Scan for the cell matching the given text and deliver its (x, y) coordinate at center. 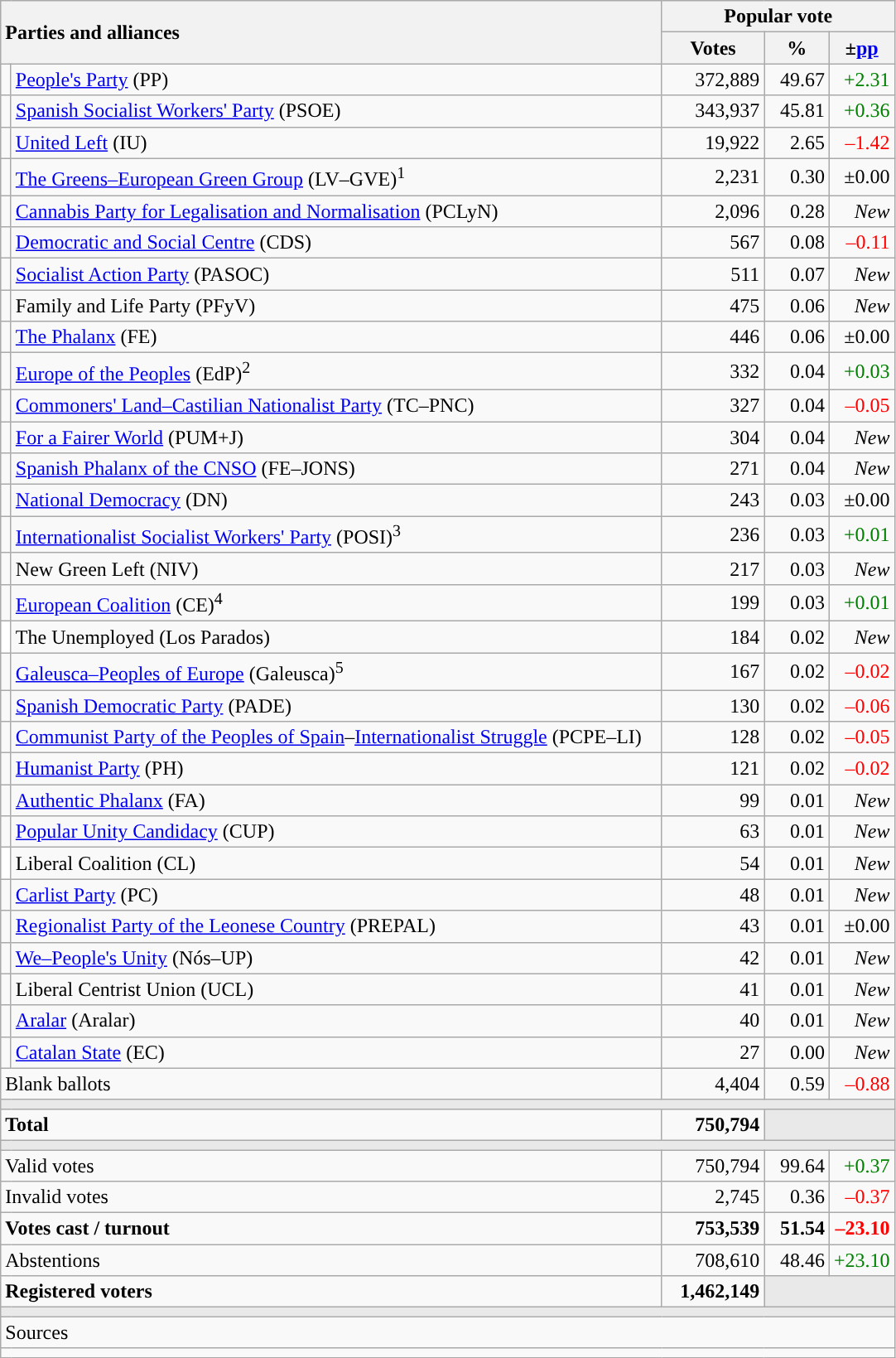
4,404 (713, 1084)
–1.42 (861, 143)
Blank ballots (331, 1084)
–0.88 (861, 1084)
41 (713, 989)
–0.11 (861, 243)
% (797, 48)
2,745 (713, 1197)
Aralar (Aralar) (336, 1021)
Family and Life Party (PFyV) (336, 306)
446 (713, 337)
243 (713, 500)
Total (331, 1124)
167 (713, 671)
51.54 (797, 1229)
0.08 (797, 243)
42 (713, 958)
304 (713, 437)
Spanish Phalanx of the CNSO (FE–JONS) (336, 469)
40 (713, 1021)
372,889 (713, 80)
Votes cast / turnout (331, 1229)
Abstentions (331, 1260)
Socialist Action Party (PASOC) (336, 274)
2,231 (713, 177)
Valid votes (331, 1166)
63 (713, 832)
Spanish Democratic Party (PADE) (336, 706)
54 (713, 863)
Commoners' Land–Castilian Nationalist Party (TC–PNC) (336, 405)
Communist Party of the Peoples of Spain–Internationalist Struggle (PCPE–LI) (336, 737)
Cannabis Party for Legalisation and Normalisation (PCLyN) (336, 211)
0.07 (797, 274)
327 (713, 405)
0.30 (797, 177)
567 (713, 243)
Humanist Party (PH) (336, 769)
99 (713, 800)
Parties and alliances (331, 32)
271 (713, 469)
45.81 (797, 111)
–0.37 (861, 1197)
+23.10 (861, 1260)
Liberal Coalition (CL) (336, 863)
Authentic Phalanx (FA) (336, 800)
+2.31 (861, 80)
The Phalanx (FE) (336, 337)
+0.36 (861, 111)
The Greens–European Green Group (LV–GVE)1 (336, 177)
Liberal Centrist Union (UCL) (336, 989)
Sources (447, 1332)
United Left (IU) (336, 143)
708,610 (713, 1260)
Galeusca–Peoples of Europe (Galeusca)5 (336, 671)
The Unemployed (Los Parados) (336, 637)
European Coalition (CE)4 (336, 603)
Popular Unity Candidacy (CUP) (336, 832)
236 (713, 535)
121 (713, 769)
Regionalist Party of the Leonese Country (PREPAL) (336, 926)
0.36 (797, 1197)
27 (713, 1052)
99.64 (797, 1166)
19,922 (713, 143)
199 (713, 603)
130 (713, 706)
For a Fairer World (PUM+J) (336, 437)
0.00 (797, 1052)
1,462,149 (713, 1292)
343,937 (713, 111)
New Green Left (NIV) (336, 568)
184 (713, 637)
Votes (713, 48)
+0.03 (861, 371)
We–People's Unity (Nós–UP) (336, 958)
48.46 (797, 1260)
475 (713, 306)
332 (713, 371)
Popular vote (778, 17)
Spanish Socialist Workers' Party (PSOE) (336, 111)
Democratic and Social Centre (CDS) (336, 243)
±pp (861, 48)
128 (713, 737)
–23.10 (861, 1229)
Carlist Party (PC) (336, 895)
National Democracy (DN) (336, 500)
2,096 (713, 211)
48 (713, 895)
Invalid votes (331, 1197)
Internationalist Socialist Workers' Party (POSI)3 (336, 535)
0.28 (797, 211)
2.65 (797, 143)
–0.06 (861, 706)
49.67 (797, 80)
People's Party (PP) (336, 80)
+0.37 (861, 1166)
Catalan State (EC) (336, 1052)
Europe of the Peoples (EdP)2 (336, 371)
753,539 (713, 1229)
43 (713, 926)
0.59 (797, 1084)
217 (713, 568)
511 (713, 274)
Registered voters (331, 1292)
